Scan for the cell matching the given text and deliver its [x, y] coordinate at center. 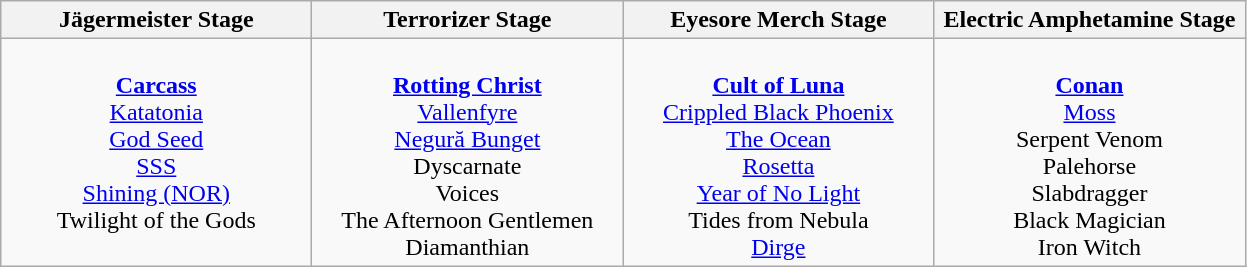
Conan Moss Serpent Venom Palehorse Slabdragger Black Magician Iron Witch [1090, 152]
Rotting Christ Vallenfyre Negură Bunget Dyscarnate Voices The Afternoon Gentlemen Diamanthian [468, 152]
Terrorizer Stage [468, 20]
Jägermeister Stage [156, 20]
Electric Amphetamine Stage [1090, 20]
Eyesore Merch Stage [778, 20]
Cult of Luna Crippled Black Phoenix The Ocean Rosetta Year of No Light Tides from Nebula Dirge [778, 152]
Carcass Katatonia God Seed SSS Shining (NOR) Twilight of the Gods [156, 152]
